Provide the [X, Y] coordinate of the cell's center where the given text is located.  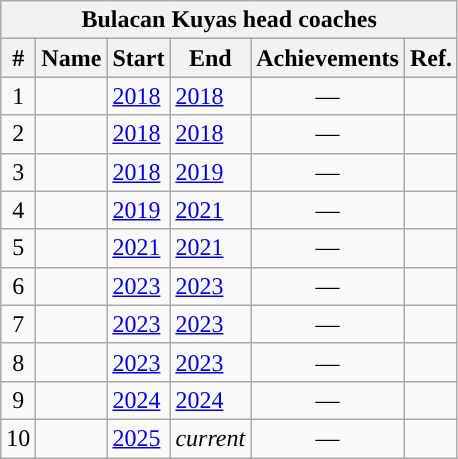
Start [138, 58]
# [18, 58]
Name [72, 58]
6 [18, 286]
2 [18, 134]
5 [18, 248]
2025 [138, 438]
Achievements [328, 58]
7 [18, 324]
3 [18, 172]
4 [18, 210]
Ref. [430, 58]
1 [18, 96]
Bulacan Kuyas head coaches [230, 20]
9 [18, 400]
End [210, 58]
current [210, 438]
8 [18, 362]
10 [18, 438]
